Identify which cell holds the provided text, then report its [X, Y] central coordinate. 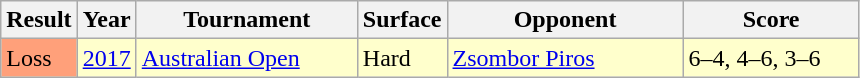
Australian Open [246, 58]
Zsombor Piros [565, 58]
Tournament [246, 20]
Opponent [565, 20]
6–4, 4–6, 3–6 [771, 58]
Result [39, 20]
Surface [402, 20]
Hard [402, 58]
Year [106, 20]
Loss [39, 58]
2017 [106, 58]
Score [771, 20]
